For the text-containing cell, return its midpoint in [x, y] coordinate format. 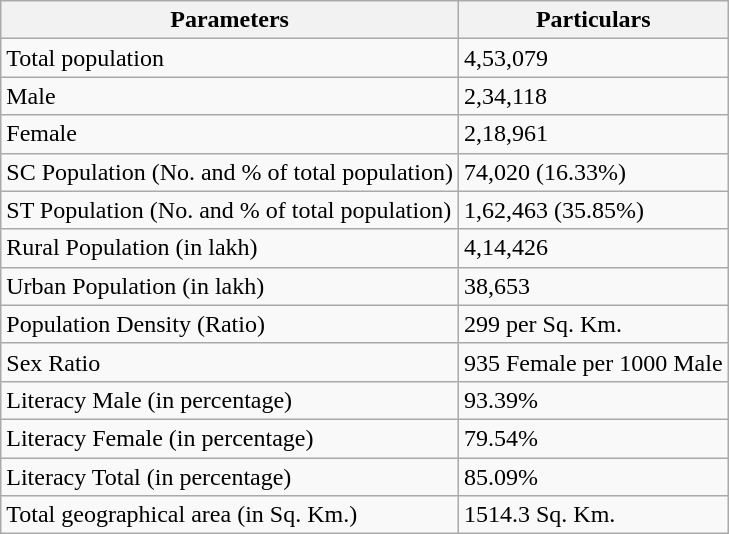
Sex Ratio [230, 362]
74,020 (16.33%) [593, 172]
Total geographical area (in Sq. Km.) [230, 515]
ST Population (No. and % of total population) [230, 210]
Literacy Total (in percentage) [230, 477]
Literacy Female (in percentage) [230, 438]
1,62,463 (35.85%) [593, 210]
1514.3 Sq. Km. [593, 515]
Literacy Male (in percentage) [230, 400]
38,653 [593, 286]
4,53,079 [593, 58]
4,14,426 [593, 248]
Urban Population (in lakh) [230, 286]
Male [230, 96]
Rural Population (in lakh) [230, 248]
2,18,961 [593, 134]
Total population [230, 58]
79.54% [593, 438]
Particulars [593, 20]
Parameters [230, 20]
Population Density (Ratio) [230, 324]
85.09% [593, 477]
SC Population (No. and % of total population) [230, 172]
Female [230, 134]
299 per Sq. Km. [593, 324]
2,34,118 [593, 96]
935 Female per 1000 Male [593, 362]
93.39% [593, 400]
